Identify which cell holds the provided text, then report its [x, y] central coordinate. 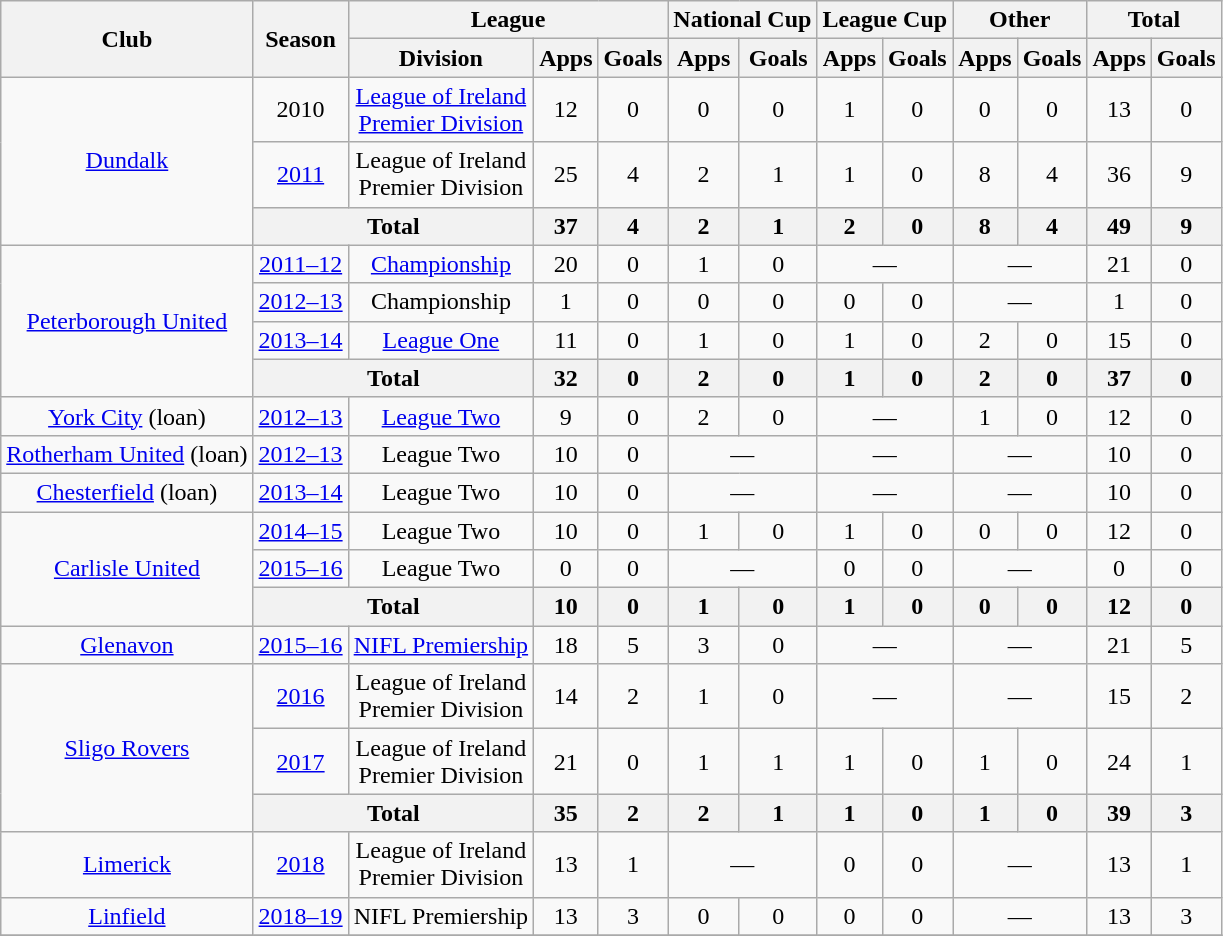
49 [1119, 226]
Linfield [127, 916]
2017 [300, 762]
Division [440, 58]
Rotherham United (loan) [127, 454]
League [508, 20]
Dundalk [127, 161]
14 [566, 696]
2016 [300, 696]
36 [1119, 174]
35 [566, 813]
25 [566, 174]
Other [1020, 20]
2010 [300, 110]
National Cup [742, 20]
39 [1119, 813]
Chesterfield (loan) [127, 492]
18 [566, 645]
Peterborough United [127, 321]
2014–15 [300, 531]
League One [440, 340]
York City (loan) [127, 416]
2011 [300, 174]
2011–12 [300, 264]
20 [566, 264]
Sligo Rovers [127, 748]
Limerick [127, 864]
Glenavon [127, 645]
League Cup [885, 20]
24 [1119, 762]
Season [300, 39]
Club [127, 39]
11 [566, 340]
Carlisle United [127, 569]
2018 [300, 864]
32 [566, 378]
2018–19 [300, 916]
